For the text-containing cell, return its midpoint in (x, y) coordinate format. 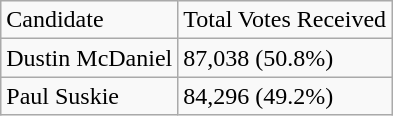
Dustin McDaniel (90, 58)
Paul Suskie (90, 96)
Total Votes Received (285, 20)
87,038 (50.8%) (285, 58)
Candidate (90, 20)
84,296 (49.2%) (285, 96)
